Search for the cell housing the specified text and yield its [x, y] center coordinate. 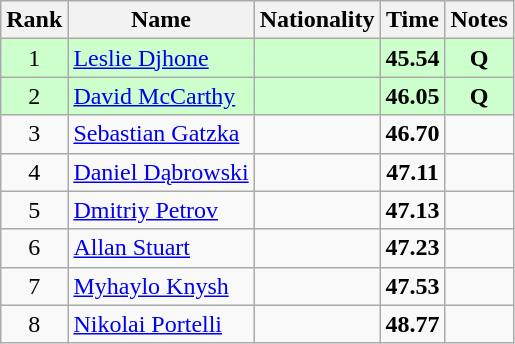
Rank [34, 20]
Sebastian Gatzka [161, 134]
Name [161, 20]
3 [34, 134]
5 [34, 210]
Nationality [317, 20]
46.05 [412, 96]
7 [34, 286]
47.11 [412, 172]
8 [34, 324]
David McCarthy [161, 96]
2 [34, 96]
Allan Stuart [161, 248]
48.77 [412, 324]
Time [412, 20]
47.13 [412, 210]
Notes [479, 20]
4 [34, 172]
46.70 [412, 134]
Dmitriy Petrov [161, 210]
47.23 [412, 248]
Leslie Djhone [161, 58]
47.53 [412, 286]
Nikolai Portelli [161, 324]
45.54 [412, 58]
Daniel Dąbrowski [161, 172]
Myhaylo Knysh [161, 286]
6 [34, 248]
1 [34, 58]
